Search for the cell housing the specified text and yield its [X, Y] center coordinate. 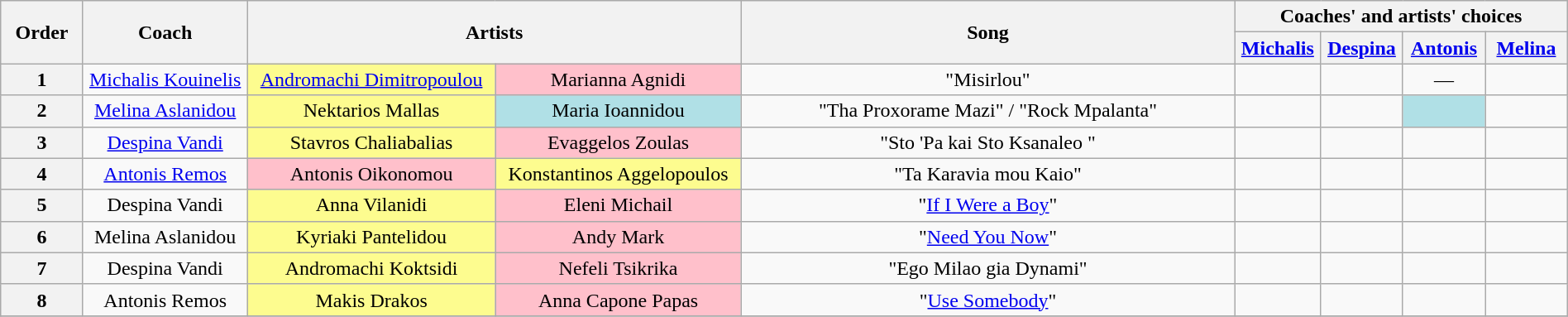
"Ta Karavia mou Kaio" [987, 174]
Order [41, 32]
"Sto 'Pa kai Sto Ksanaleo " [987, 142]
"Tha Proxorame Mazi" / "Rock Mpalanta" [987, 111]
"Need You Now" [987, 237]
5 [41, 205]
Kyriaki Pantelidou [371, 237]
Anna Capone Papas [619, 300]
8 [41, 300]
Michalis [1278, 48]
Makis Drakos [371, 300]
Evaggelos Zoulas [619, 142]
Andromachi Dimitropoulou [371, 79]
1 [41, 79]
Marianna Agnidi [619, 79]
2 [41, 111]
Antonis [1444, 48]
Andy Mark [619, 237]
Despina [1361, 48]
Artists [495, 32]
"Ego Milao gia Dynami" [987, 268]
Coach [165, 32]
Michalis Kouinelis [165, 79]
Maria Ioannidou [619, 111]
Melina [1527, 48]
Eleni Michail [619, 205]
3 [41, 142]
Stavros Chaliabalias [371, 142]
4 [41, 174]
"Misirlou" [987, 79]
Andromachi Koktsidi [371, 268]
7 [41, 268]
Song [987, 32]
Nefeli Tsikrika [619, 268]
"Use Somebody" [987, 300]
Konstantinos Aggelopoulos [619, 174]
— [1444, 79]
"If I Were a Boy" [987, 205]
Antonis Oikonomou [371, 174]
6 [41, 237]
Nektarios Mallas [371, 111]
Anna Vilanidi [371, 205]
Coaches' and artists' choices [1401, 17]
